Search for the cell housing the specified text and yield its (x, y) center coordinate. 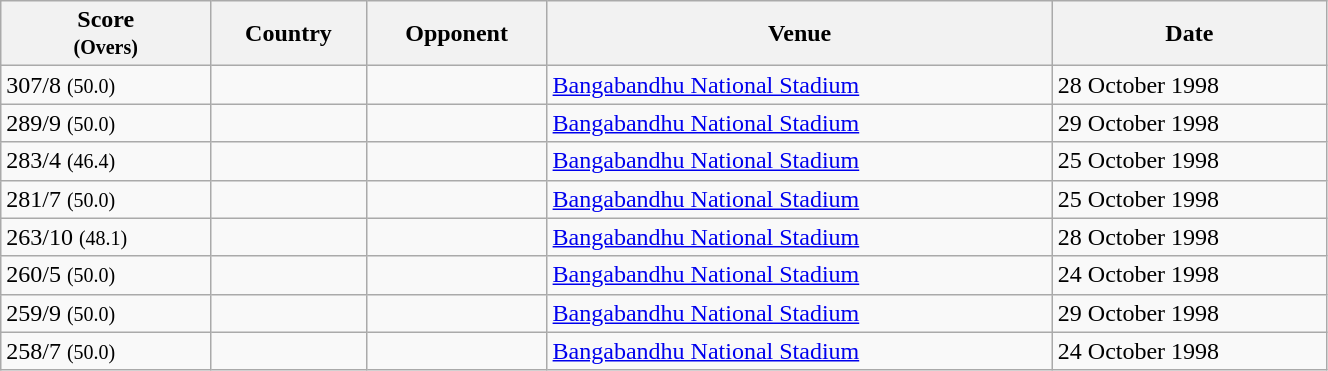
289/9 (50.0) (106, 123)
Venue (800, 34)
Score (Overs) (106, 34)
Country (288, 34)
281/7 (50.0) (106, 199)
Opponent (456, 34)
263/10 (48.1) (106, 237)
307/8 (50.0) (106, 85)
258/7 (50.0) (106, 351)
283/4 (46.4) (106, 161)
Date (1189, 34)
259/9 (50.0) (106, 313)
260/5 (50.0) (106, 275)
